Capture the cell that displays the provided text and extract its (x, y) central coordinate. 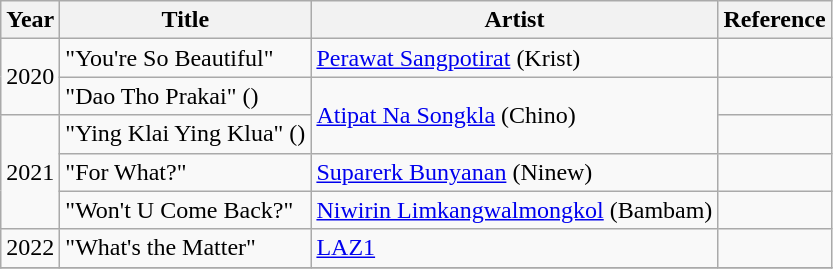
Suparerk Bunyanan (Ninew) (514, 172)
Perawat Sangpotirat (Krist) (514, 58)
2021 (30, 172)
Niwirin Limkangwalmongkol (Bambam) (514, 210)
Year (30, 20)
"You're So Beautiful" (186, 58)
Artist (514, 20)
"Dao Tho Prakai" () (186, 96)
"Ying Klai Ying Klua" () (186, 134)
"Won't U Come Back?" (186, 210)
Title (186, 20)
Reference (774, 20)
2020 (30, 77)
"For What?" (186, 172)
"What's the Matter" (186, 248)
Atipat Na Songkla (Chino) (514, 115)
2022 (30, 248)
LAZ1 (514, 248)
